Provide the (X, Y) coordinate of the cell's center where the given text is located.  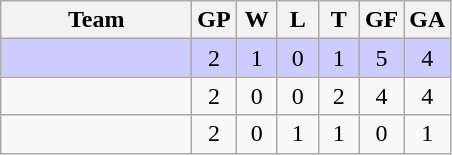
GA (428, 20)
W (256, 20)
Team (96, 20)
GF (381, 20)
5 (381, 58)
T (338, 20)
L (298, 20)
GP (214, 20)
